For the text-containing cell, return its midpoint in (X, Y) coordinate format. 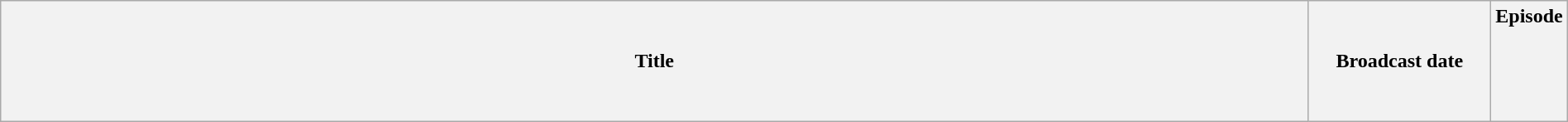
Broadcast date (1399, 61)
Title (655, 61)
Episode (1529, 61)
